Return the (x, y) coordinate for the center point of the cell that contains the specified text.  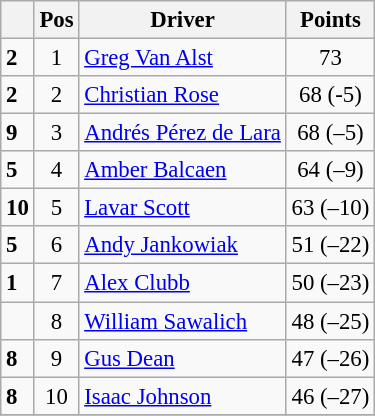
3 (56, 133)
Alex Clubb (182, 283)
Isaac Johnson (182, 396)
William Sawalich (182, 321)
Andy Jankowiak (182, 245)
4 (56, 170)
6 (56, 245)
Pos (56, 20)
7 (56, 283)
Driver (182, 20)
Andrés Pérez de Lara (182, 133)
Amber Balcaen (182, 170)
51 (–22) (330, 245)
Lavar Scott (182, 208)
73 (330, 58)
Points (330, 20)
47 (–26) (330, 358)
Gus Dean (182, 358)
63 (–10) (330, 208)
64 (–9) (330, 170)
50 (–23) (330, 283)
68 (-5) (330, 95)
68 (–5) (330, 133)
Greg Van Alst (182, 58)
46 (–27) (330, 396)
48 (–25) (330, 321)
Christian Rose (182, 95)
